Detect which cell encompasses the target text, then output its (X, Y) center coordinate. 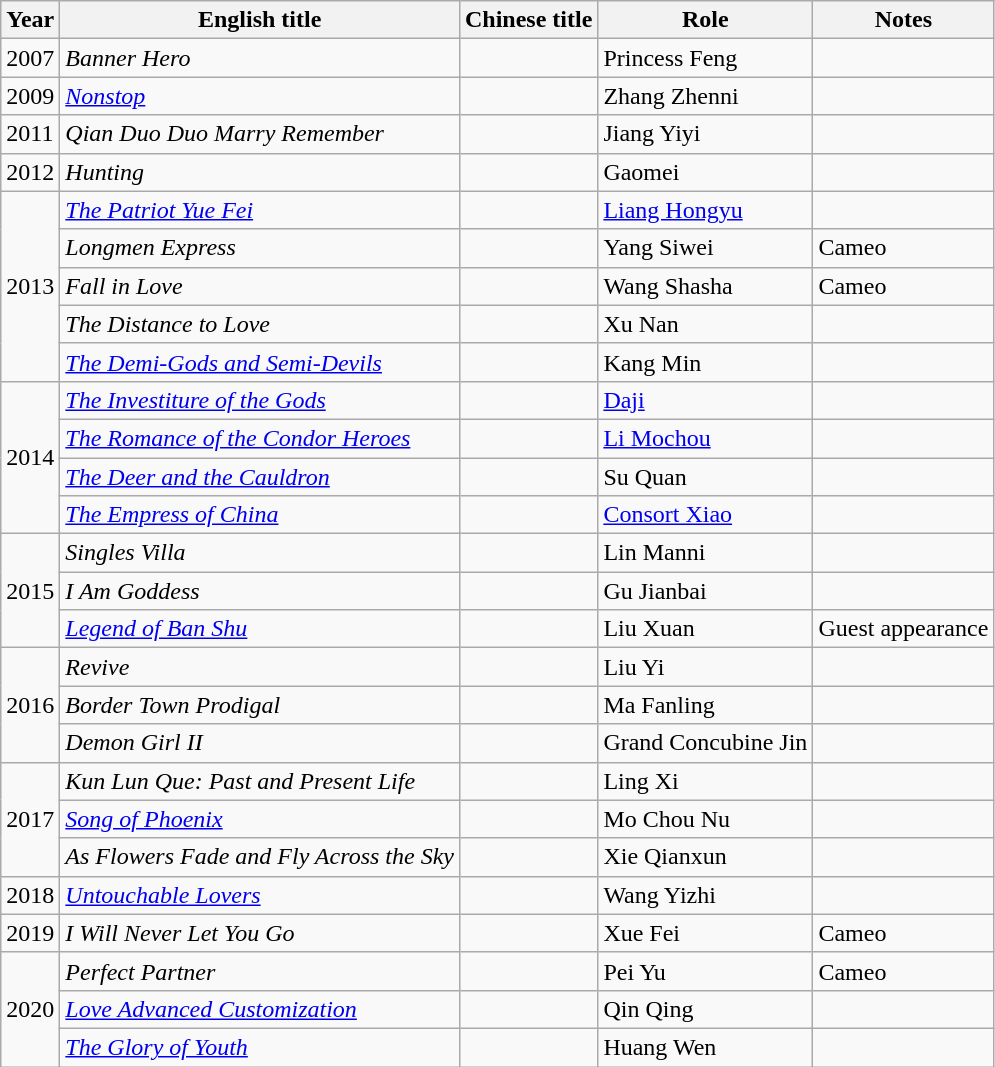
As Flowers Fade and Fly Across the Sky (260, 857)
Gu Jianbai (706, 591)
The Glory of Youth (260, 1047)
Legend of Ban Shu (260, 629)
Mo Chou Nu (706, 819)
Su Quan (706, 477)
I Am Goddess (260, 591)
Ma Fanling (706, 705)
Notes (904, 20)
Fall in Love (260, 286)
Princess Feng (706, 58)
2007 (30, 58)
English title (260, 20)
The Empress of China (260, 515)
Li Mochou (706, 438)
Wang Yizhi (706, 895)
2009 (30, 96)
Pei Yu (706, 971)
2019 (30, 933)
Lin Manni (706, 553)
2012 (30, 172)
Role (706, 20)
Jiang Yiyi (706, 134)
Love Advanced Customization (260, 1009)
Longmen Express (260, 248)
Kang Min (706, 362)
2014 (30, 457)
Xue Fei (706, 933)
Xie Qianxun (706, 857)
The Investiture of the Gods (260, 400)
Border Town Prodigal (260, 705)
Yang Siwei (706, 248)
The Deer and the Cauldron (260, 477)
Gaomei (706, 172)
The Patriot Yue Fei (260, 210)
Huang Wen (706, 1047)
Qian Duo Duo Marry Remember (260, 134)
Banner Hero (260, 58)
2015 (30, 591)
2018 (30, 895)
Liu Xuan (706, 629)
Daji (706, 400)
Ling Xi (706, 781)
Singles Villa (260, 553)
Wang Shasha (706, 286)
Liu Yi (706, 667)
The Demi-Gods and Semi-Devils (260, 362)
Kun Lun Que: Past and Present Life (260, 781)
The Romance of the Condor Heroes (260, 438)
Xu Nan (706, 324)
Chinese title (528, 20)
2016 (30, 705)
2013 (30, 286)
Revive (260, 667)
Demon Girl II (260, 743)
Guest appearance (904, 629)
The Distance to Love (260, 324)
Qin Qing (706, 1009)
Nonstop (260, 96)
Zhang Zhenni (706, 96)
Perfect Partner (260, 971)
Untouchable Lovers (260, 895)
2020 (30, 1009)
Grand Concubine Jin (706, 743)
Liang Hongyu (706, 210)
Hunting (260, 172)
2017 (30, 819)
Year (30, 20)
I Will Never Let You Go (260, 933)
Song of Phoenix (260, 819)
Consort Xiao (706, 515)
2011 (30, 134)
